Output the (x, y) coordinate of the center of the cell containing the given text.  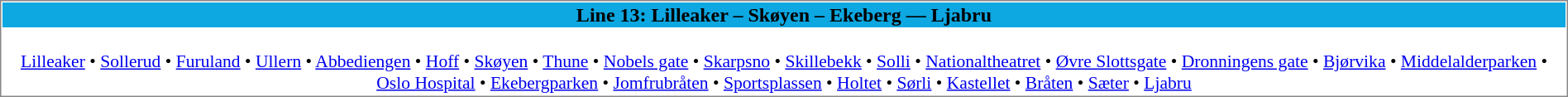
Line 13: Lilleaker – Skøyen – Ekeberg — Ljabru (784, 15)
